Find where the given text appears and provide that cell's center as (X, Y) coordinate. 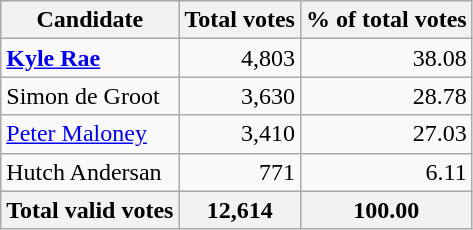
Kyle Rae (90, 58)
38.08 (386, 58)
12,614 (240, 210)
Hutch Andersan (90, 172)
4,803 (240, 58)
Total votes (240, 20)
27.03 (386, 134)
771 (240, 172)
Peter Maloney (90, 134)
% of total votes (386, 20)
Simon de Groot (90, 96)
28.78 (386, 96)
Total valid votes (90, 210)
3,630 (240, 96)
3,410 (240, 134)
100.00 (386, 210)
6.11 (386, 172)
Candidate (90, 20)
